From the cell containing the given text, extract its center point as [X, Y] coordinate. 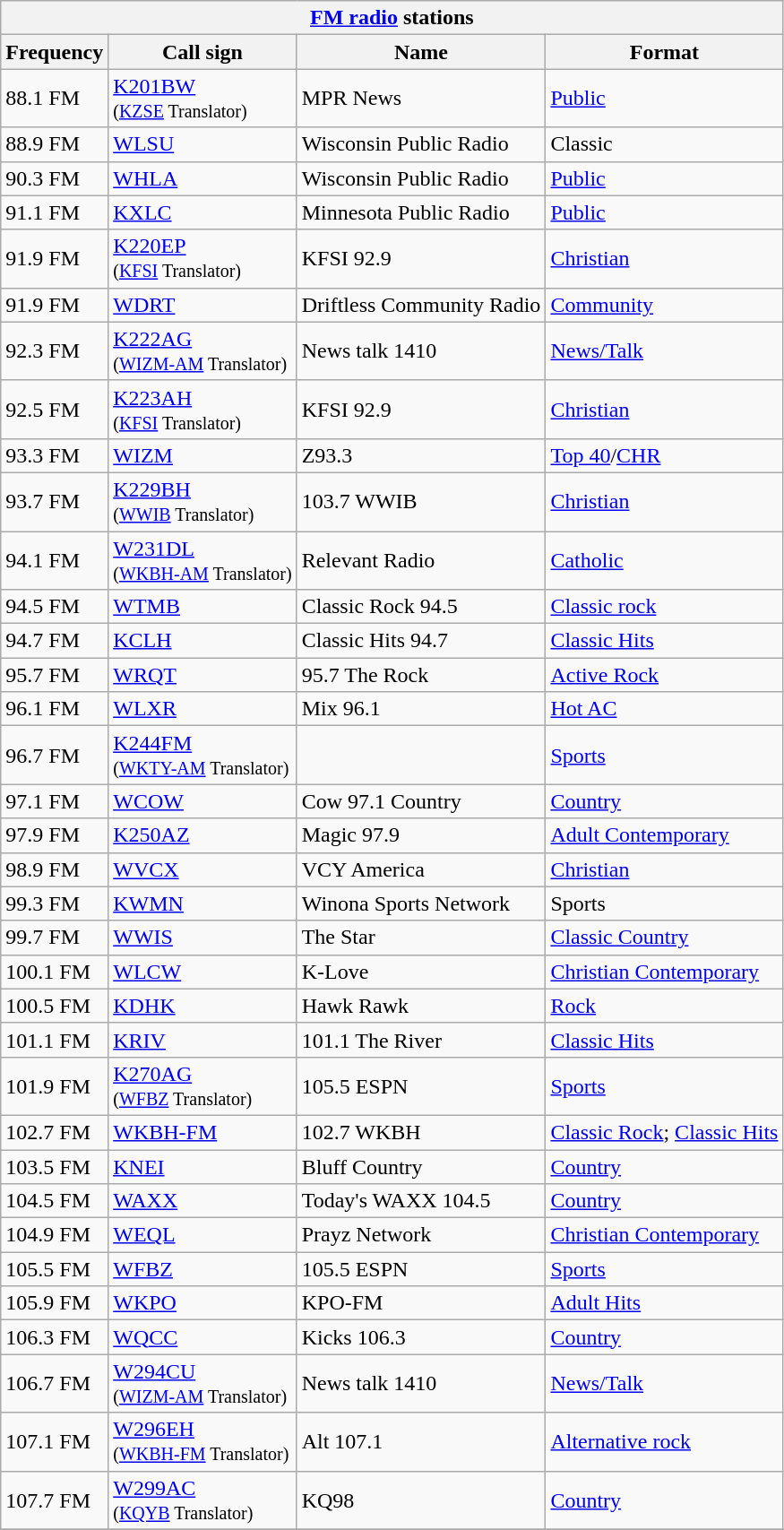
Rock [665, 1006]
107.1 FM [55, 1441]
FM radio stations [392, 18]
Hawk Rawk [421, 1006]
Active Rock [665, 675]
KNEI [202, 1166]
101.1 The River [421, 1040]
91.1 FM [55, 212]
WTMB [202, 607]
Format [665, 52]
WLSU [202, 144]
88.9 FM [55, 144]
88.1 FM [55, 99]
Adult Contemporary [665, 835]
K-Love [421, 972]
Mix 96.1 [421, 709]
90.3 FM [55, 178]
WRQT [202, 675]
WDRT [202, 305]
Kicks 106.3 [421, 1337]
94.1 FM [55, 559]
Minnesota Public Radio [421, 212]
KRIV [202, 1040]
Today's WAXX 104.5 [421, 1201]
WLXR [202, 709]
Relevant Radio [421, 559]
92.3 FM [55, 351]
95.7 The Rock [421, 675]
KWMN [202, 903]
100.1 FM [55, 972]
Adult Hits [665, 1303]
Alt 107.1 [421, 1441]
93.3 FM [55, 455]
103.7 WWIB [421, 502]
106.3 FM [55, 1337]
K222AG(WIZM-AM Translator) [202, 351]
97.1 FM [55, 801]
98.9 FM [55, 869]
WFBZ [202, 1269]
K270AG(WFBZ Translator) [202, 1086]
K201BW(KZSE Translator) [202, 99]
K229BH(WWIB Translator) [202, 502]
99.7 FM [55, 938]
94.5 FM [55, 607]
94.7 FM [55, 641]
Z93.3 [421, 455]
105.9 FM [55, 1303]
Classic Rock; Classic Hits [665, 1132]
95.7 FM [55, 675]
101.1 FM [55, 1040]
KCLH [202, 641]
Classic rock [665, 607]
Catholic [665, 559]
103.5 FM [55, 1166]
KQ98 [421, 1500]
Call sign [202, 52]
W299AC(KQYB Translator) [202, 1500]
96.7 FM [55, 755]
Classic Hits 94.7 [421, 641]
KXLC [202, 212]
WAXX [202, 1201]
WCOW [202, 801]
Community [665, 305]
K244FM(WKTY-AM Translator) [202, 755]
K220EP(KFSI Translator) [202, 258]
KPO-FM [421, 1303]
Classic Country [665, 938]
92.5 FM [55, 409]
Cow 97.1 Country [421, 801]
WWIS [202, 938]
104.9 FM [55, 1235]
Top 40/CHR [665, 455]
W231DL(WKBH-AM Translator) [202, 559]
101.9 FM [55, 1086]
KDHK [202, 1006]
WKPO [202, 1303]
WIZM [202, 455]
Classic [665, 144]
W296EH(WKBH-FM Translator) [202, 1441]
100.5 FM [55, 1006]
Driftless Community Radio [421, 305]
VCY America [421, 869]
96.1 FM [55, 709]
97.9 FM [55, 835]
The Star [421, 938]
K223AH(KFSI Translator) [202, 409]
MPR News [421, 99]
K250AZ [202, 835]
Magic 97.9 [421, 835]
102.7 FM [55, 1132]
Hot AC [665, 709]
WEQL [202, 1235]
93.7 FM [55, 502]
107.7 FM [55, 1500]
WLCW [202, 972]
105.5 FM [55, 1269]
Frequency [55, 52]
99.3 FM [55, 903]
W294CU(WIZM-AM Translator) [202, 1384]
Winona Sports Network [421, 903]
Classic Rock 94.5 [421, 607]
Bluff Country [421, 1166]
Alternative rock [665, 1441]
Name [421, 52]
Prayz Network [421, 1235]
WQCC [202, 1337]
106.7 FM [55, 1384]
104.5 FM [55, 1201]
102.7 WKBH [421, 1132]
WVCX [202, 869]
WKBH-FM [202, 1132]
WHLA [202, 178]
